From the cell containing the given text, extract its center point as (x, y) coordinate. 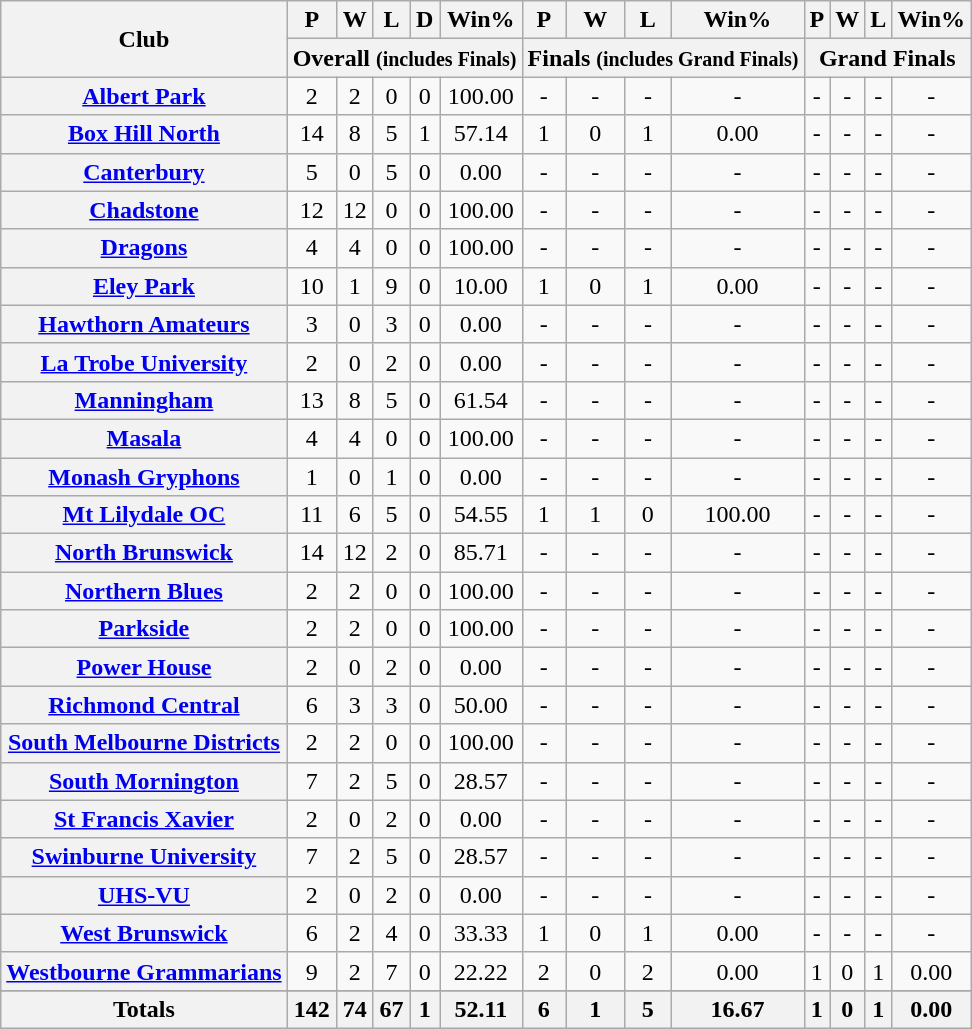
Northern Blues (144, 591)
Box Hill North (144, 134)
West Brunswick (144, 933)
11 (312, 515)
Chadstone (144, 210)
Richmond Central (144, 705)
16.67 (738, 1009)
La Trobe University (144, 362)
57.14 (481, 134)
Masala (144, 438)
Monash Gryphons (144, 477)
10 (312, 286)
50.00 (481, 705)
Hawthorn Amateurs (144, 324)
UHS-VU (144, 895)
142 (312, 1009)
Finals (includes Grand Finals) (663, 58)
South Melbourne Districts (144, 743)
D (425, 20)
Parkside (144, 629)
Totals (144, 1009)
Swinburne University (144, 857)
Albert Park (144, 96)
St Francis Xavier (144, 819)
North Brunswick (144, 553)
Club (144, 39)
Dragons (144, 248)
54.55 (481, 515)
74 (354, 1009)
Mt Lilydale OC (144, 515)
61.54 (481, 400)
Power House (144, 667)
South Mornington (144, 781)
Manningham (144, 400)
Overall (includes Finals) (404, 58)
13 (312, 400)
Eley Park (144, 286)
10.00 (481, 286)
52.11 (481, 1009)
67 (392, 1009)
85.71 (481, 553)
33.33 (481, 933)
Grand Finals (888, 58)
Canterbury (144, 172)
22.22 (481, 971)
Westbourne Grammarians (144, 971)
